Output the (x, y) coordinate of the center of the cell containing the given text.  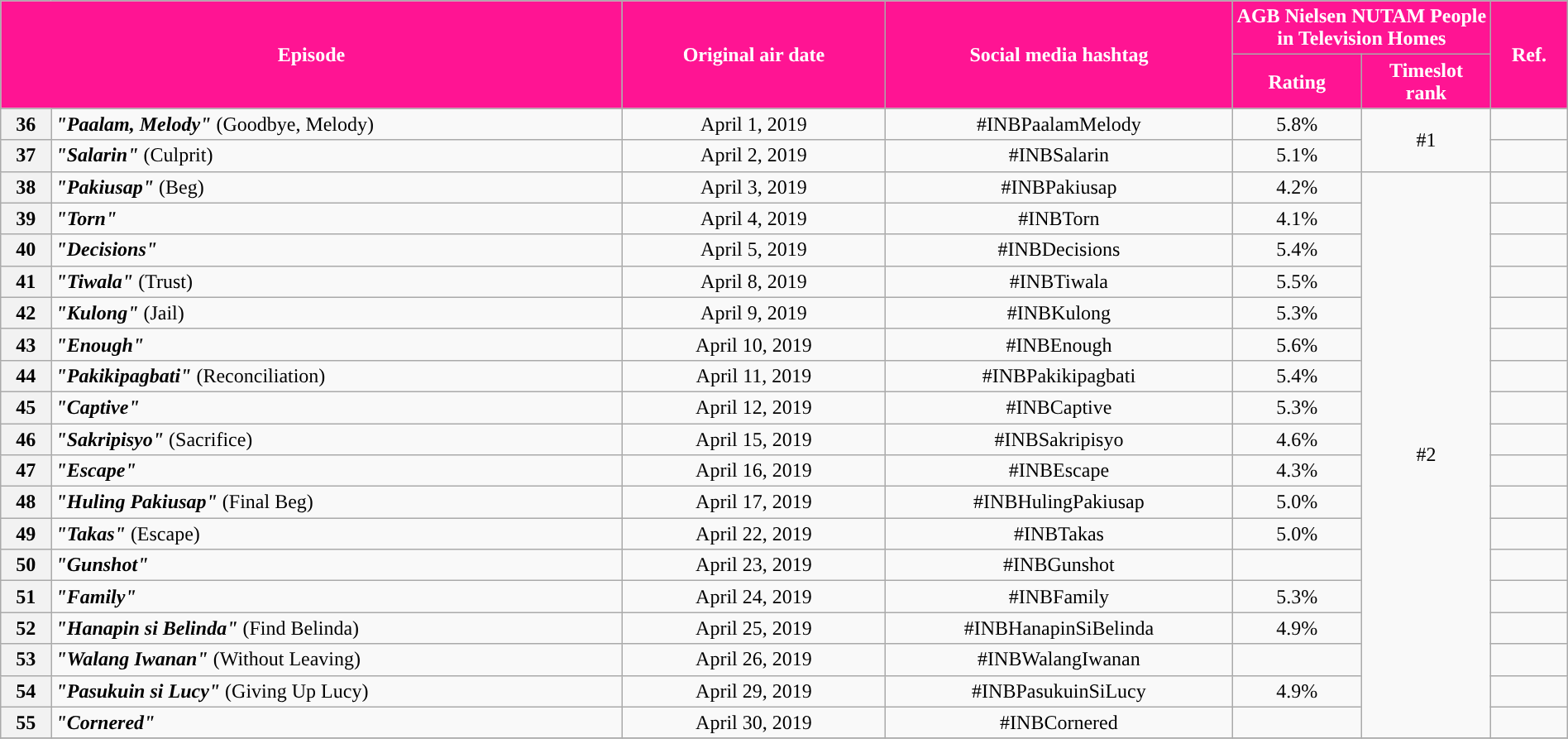
"Paalam, Melody" (Goodbye, Melody) (337, 124)
April 3, 2019 (754, 187)
April 30, 2019 (754, 722)
AGB Nielsen NUTAM People in Television Homes (1361, 28)
"Pasukuin si Lucy" (Giving Up Lucy) (337, 691)
36 (26, 124)
#INBTiwala (1059, 281)
#INBSalarin (1059, 156)
April 15, 2019 (754, 439)
4.2% (1297, 187)
55 (26, 722)
April 2, 2019 (754, 156)
#INBFamily (1059, 597)
38 (26, 187)
"Hanapin si Belinda" (Find Belinda) (337, 628)
"Walang Iwanan" (Without Leaving) (337, 660)
"Enough" (337, 344)
53 (26, 660)
5.1% (1297, 156)
4.6% (1297, 439)
"Kulong" (Jail) (337, 313)
April 17, 2019 (754, 502)
4.1% (1297, 218)
48 (26, 502)
#INBWalangIwanan (1059, 660)
April 22, 2019 (754, 534)
April 16, 2019 (754, 471)
54 (26, 691)
40 (26, 250)
52 (26, 628)
39 (26, 218)
41 (26, 281)
April 5, 2019 (754, 250)
5.5% (1297, 281)
5.6% (1297, 344)
Social media hashtag (1059, 55)
April 24, 2019 (754, 597)
#INBPaalamMelody (1059, 124)
#INBHulingPakiusap (1059, 502)
"Pakikipagbati" (Reconciliation) (337, 376)
April 23, 2019 (754, 565)
April 1, 2019 (754, 124)
Episode (311, 55)
#INBCaptive (1059, 407)
43 (26, 344)
"Torn" (337, 218)
44 (26, 376)
#INBPasukuinSiLucy (1059, 691)
"Family" (337, 597)
42 (26, 313)
Ref. (1530, 55)
"Huling Pakiusap" (Final Beg) (337, 502)
37 (26, 156)
"Pakiusap" (Beg) (337, 187)
#INBKulong (1059, 313)
51 (26, 597)
#INBPakikipagbati (1059, 376)
"Captive" (337, 407)
Rating (1297, 81)
#2 (1426, 455)
#INBEnough (1059, 344)
April 25, 2019 (754, 628)
"Salarin" (Culprit) (337, 156)
April 10, 2019 (754, 344)
April 26, 2019 (754, 660)
Original air date (754, 55)
5.8% (1297, 124)
April 12, 2019 (754, 407)
April 29, 2019 (754, 691)
"Tiwala" (Trust) (337, 281)
"Escape" (337, 471)
47 (26, 471)
50 (26, 565)
#1 (1426, 140)
45 (26, 407)
Timeslotrank (1426, 81)
4.3% (1297, 471)
#INBHanapinSiBelinda (1059, 628)
#INBGunshot (1059, 565)
"Takas" (Escape) (337, 534)
#INBSakripisyo (1059, 439)
April 9, 2019 (754, 313)
April 11, 2019 (754, 376)
April 8, 2019 (754, 281)
#INBTakas (1059, 534)
"Cornered" (337, 722)
#INBDecisions (1059, 250)
"Decisions" (337, 250)
#INBEscape (1059, 471)
"Sakripisyo" (Sacrifice) (337, 439)
April 4, 2019 (754, 218)
49 (26, 534)
"Gunshot" (337, 565)
#INBCornered (1059, 722)
#INBPakiusap (1059, 187)
#INBTorn (1059, 218)
46 (26, 439)
